Scan for the cell matching the given text and deliver its (x, y) coordinate at center. 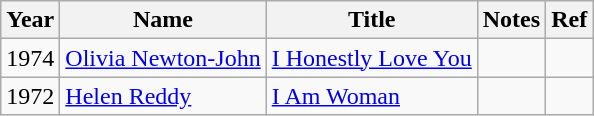
I Am Woman (372, 96)
Year (30, 20)
Olivia Newton-John (163, 58)
Helen Reddy (163, 96)
Notes (511, 20)
Name (163, 20)
Title (372, 20)
I Honestly Love You (372, 58)
1972 (30, 96)
1974 (30, 58)
Ref (570, 20)
